Return (X, Y) of the center of cell containing provided text 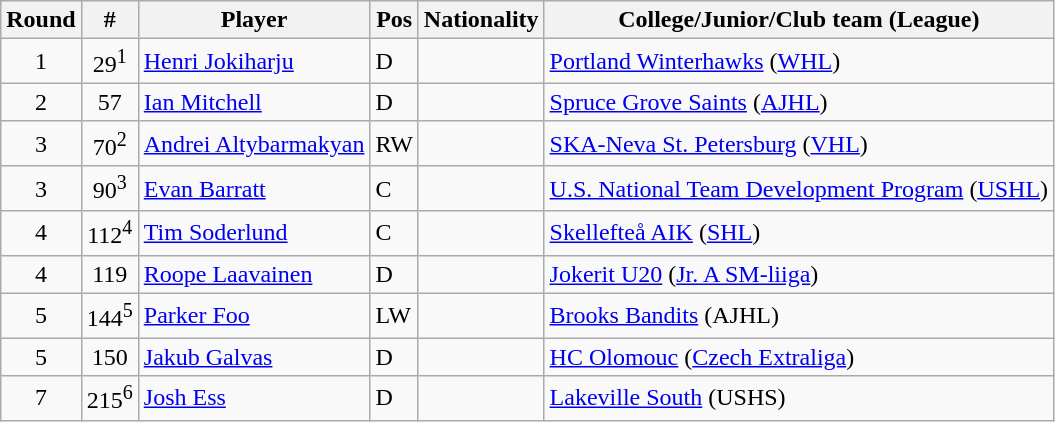
Brooks Bandits (AJHL) (799, 316)
LW (394, 316)
Jokerit U20 (Jr. A SM-liiga) (799, 274)
Nationality (481, 20)
903 (110, 188)
2 (41, 102)
1445 (110, 316)
# (110, 20)
Player (254, 20)
Round (41, 20)
1 (41, 62)
U.S. National Team Development Program (USHL) (799, 188)
Portland Winterhawks (WHL) (799, 62)
Jakub Galvas (254, 357)
150 (110, 357)
RW (394, 144)
Josh Ess (254, 398)
Evan Barratt (254, 188)
Tim Soderlund (254, 234)
Roope Laavainen (254, 274)
702 (110, 144)
Skellefteå AIK (SHL) (799, 234)
HC Olomouc (Czech Extraliga) (799, 357)
College/Junior/Club team (League) (799, 20)
119 (110, 274)
Pos (394, 20)
7 (41, 398)
Henri Jokiharju (254, 62)
57 (110, 102)
Parker Foo (254, 316)
291 (110, 62)
1124 (110, 234)
Spruce Grove Saints (AJHL) (799, 102)
SKA-Neva St. Petersburg (VHL) (799, 144)
Lakeville South (USHS) (799, 398)
2156 (110, 398)
Ian Mitchell (254, 102)
Andrei Altybarmakyan (254, 144)
